For the text-containing cell, return its midpoint in (X, Y) coordinate format. 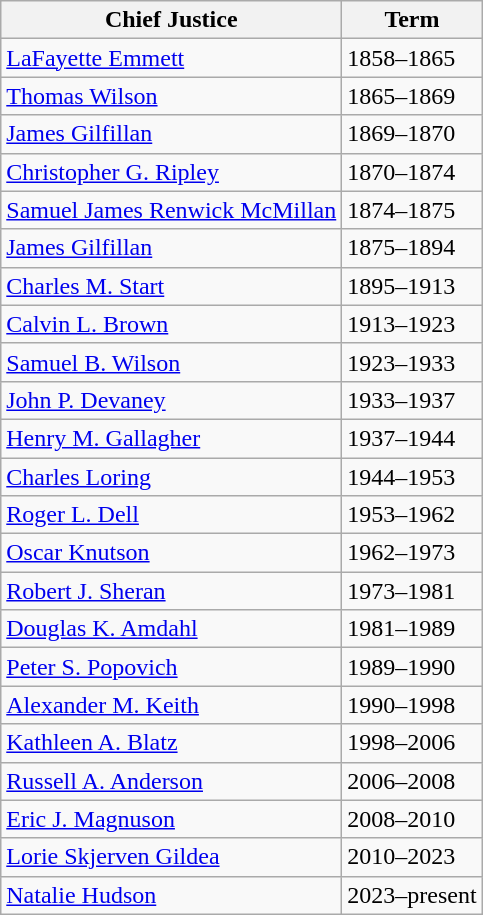
1998–2006 (412, 743)
1870–1874 (412, 172)
1858–1865 (412, 58)
Eric J. Magnuson (172, 819)
1895–1913 (412, 286)
2010–2023 (412, 857)
1865–1869 (412, 96)
Russell A. Anderson (172, 781)
2023–present (412, 895)
Chief Justice (172, 20)
1953–1962 (412, 515)
Lorie Skjerven Gildea (172, 857)
Term (412, 20)
1923–1933 (412, 362)
1981–1989 (412, 629)
Charles M. Start (172, 286)
Charles Loring (172, 477)
Calvin L. Brown (172, 324)
Douglas K. Amdahl (172, 629)
Thomas Wilson (172, 96)
1989–1990 (412, 667)
Roger L. Dell (172, 515)
1990–1998 (412, 705)
2006–2008 (412, 781)
Henry M. Gallagher (172, 438)
John P. Devaney (172, 400)
Oscar Knutson (172, 553)
2008–2010 (412, 819)
1933–1937 (412, 400)
Robert J. Sheran (172, 591)
1913–1923 (412, 324)
1875–1894 (412, 248)
Kathleen A. Blatz (172, 743)
1973–1981 (412, 591)
Samuel B. Wilson (172, 362)
1937–1944 (412, 438)
Christopher G. Ripley (172, 172)
Peter S. Popovich (172, 667)
1869–1870 (412, 134)
Natalie Hudson (172, 895)
1944–1953 (412, 477)
1874–1875 (412, 210)
1962–1973 (412, 553)
LaFayette Emmett (172, 58)
Samuel James Renwick McMillan (172, 210)
Alexander M. Keith (172, 705)
